Find where the given text appears and provide that cell's center as [X, Y] coordinate. 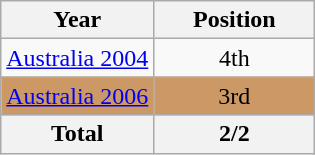
Total [78, 134]
Australia 2006 [78, 96]
Position [234, 20]
2/2 [234, 134]
Year [78, 20]
3rd [234, 96]
Australia 2004 [78, 58]
4th [234, 58]
